Search for the cell housing the specified text and yield its (x, y) center coordinate. 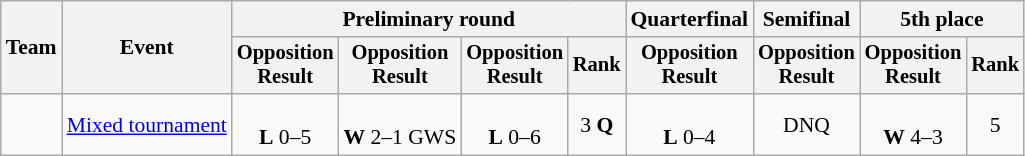
Team (32, 48)
5 (995, 124)
3 Q (597, 124)
Preliminary round (429, 19)
Quarterfinal (690, 19)
DNQ (806, 124)
Semifinal (806, 19)
W 2–1 GWS (400, 124)
L 0–4 (690, 124)
Event (147, 48)
Mixed tournament (147, 124)
5th place (942, 19)
W 4–3 (914, 124)
L 0–5 (286, 124)
L 0–6 (514, 124)
